Extract the [X, Y] coordinate from the center of the cell holding the provided text.  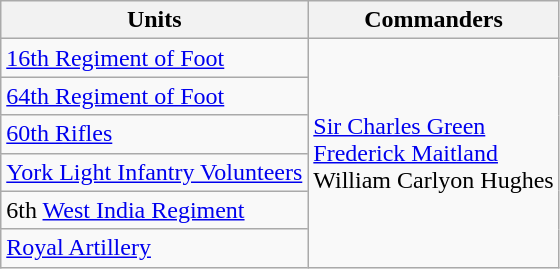
Royal Artillery [154, 248]
Sir Charles GreenFrederick MaitlandWilliam Carlyon Hughes [434, 153]
64th Regiment of Foot [154, 96]
16th Regiment of Foot [154, 58]
Units [154, 20]
60th Rifles [154, 134]
York Light Infantry Volunteers [154, 172]
6th West India Regiment [154, 210]
Commanders [434, 20]
